For the text-containing cell, return its midpoint in (x, y) coordinate format. 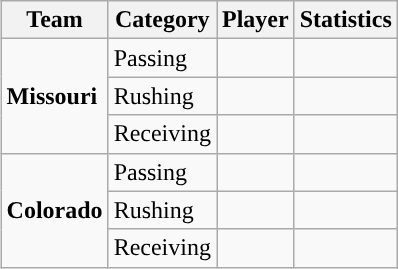
Player (255, 20)
Team (54, 20)
Colorado (54, 210)
Statistics (346, 20)
Category (162, 20)
Missouri (54, 96)
